Extract the (X, Y) coordinate from the center of the cell holding the provided text.  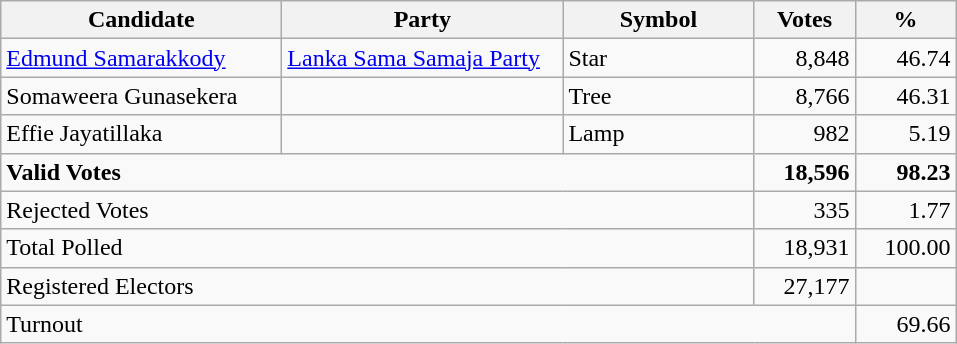
Star (658, 58)
Candidate (142, 20)
Rejected Votes (378, 210)
Effie Jayatillaka (142, 134)
8,766 (804, 96)
Lamp (658, 134)
% (906, 20)
100.00 (906, 248)
Valid Votes (378, 172)
18,931 (804, 248)
Party (422, 20)
98.23 (906, 172)
Registered Electors (378, 286)
335 (804, 210)
982 (804, 134)
Edmund Samarakkody (142, 58)
1.77 (906, 210)
8,848 (804, 58)
Symbol (658, 20)
46.31 (906, 96)
27,177 (804, 286)
Lanka Sama Samaja Party (422, 58)
Votes (804, 20)
Turnout (428, 324)
69.66 (906, 324)
46.74 (906, 58)
Tree (658, 96)
5.19 (906, 134)
18,596 (804, 172)
Total Polled (378, 248)
Somaweera Gunasekera (142, 96)
